For the text-containing cell, return its midpoint in (x, y) coordinate format. 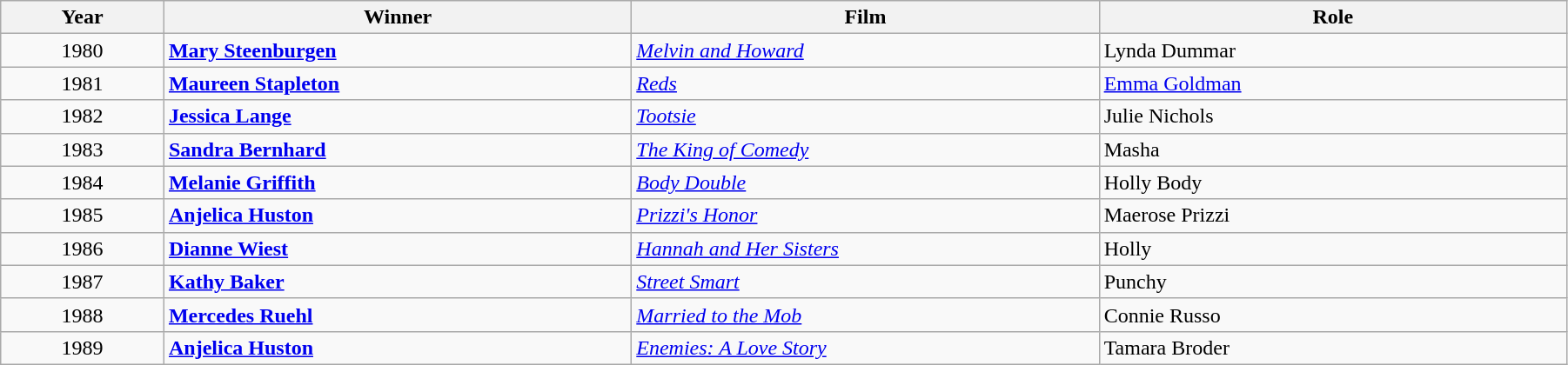
Mary Steenburgen (397, 50)
1989 (83, 348)
Tamara Broder (1333, 348)
Holly Body (1333, 182)
1985 (83, 216)
Punchy (1333, 282)
Connie Russo (1333, 315)
The King of Comedy (865, 149)
Dianne Wiest (397, 249)
Prizzi's Honor (865, 216)
1984 (83, 182)
Masha (1333, 149)
1987 (83, 282)
Melvin and Howard (865, 50)
Lynda Dummar (1333, 50)
1986 (83, 249)
Mercedes Ruehl (397, 315)
1988 (83, 315)
Film (865, 17)
Jessica Lange (397, 116)
Maureen Stapleton (397, 83)
Maerose Prizzi (1333, 216)
1980 (83, 50)
1983 (83, 149)
Holly (1333, 249)
1982 (83, 116)
Body Double (865, 182)
1981 (83, 83)
Sandra Bernhard (397, 149)
Enemies: A Love Story (865, 348)
Married to the Mob (865, 315)
Kathy Baker (397, 282)
Street Smart (865, 282)
Winner (397, 17)
Emma Goldman (1333, 83)
Reds (865, 83)
Melanie Griffith (397, 182)
Hannah and Her Sisters (865, 249)
Julie Nichols (1333, 116)
Role (1333, 17)
Year (83, 17)
Tootsie (865, 116)
